Return [x, y] of the center of cell containing provided text 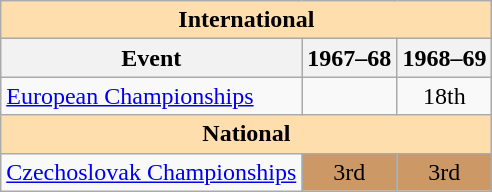
18th [444, 96]
1968–69 [444, 58]
European Championships [152, 96]
International [246, 20]
Event [152, 58]
National [246, 134]
1967–68 [350, 58]
Czechoslovak Championships [152, 172]
